Search for the cell housing the specified text and yield its (X, Y) center coordinate. 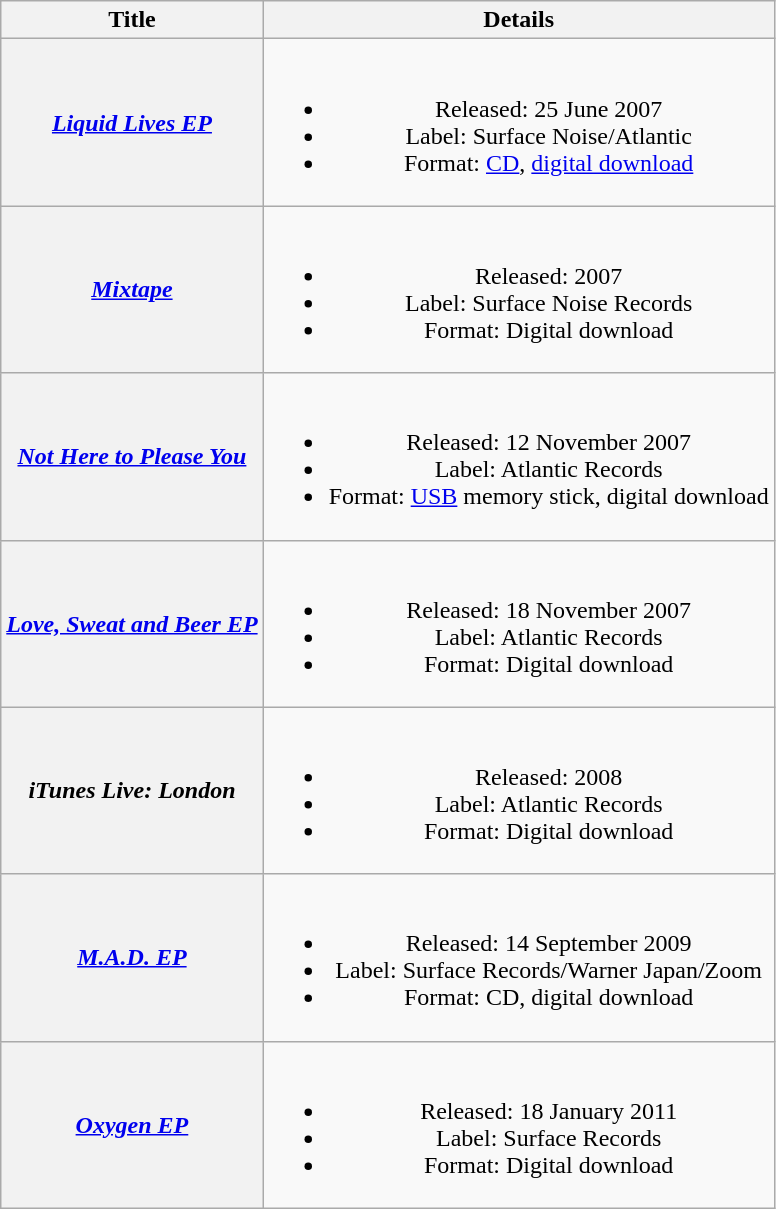
Released: 14 September 2009Label: Surface Records/Warner Japan/ZoomFormat: CD, digital download (518, 958)
Liquid Lives EP (132, 122)
iTunes Live: London (132, 790)
Oxygen EP (132, 1124)
Released: 12 November 2007Label: Atlantic RecordsFormat: USB memory stick, digital download (518, 456)
M.A.D. EP (132, 958)
Details (518, 20)
Not Here to Please You (132, 456)
Released: 2008Label: Atlantic RecordsFormat: Digital download (518, 790)
Mixtape (132, 290)
Love, Sweat and Beer EP (132, 624)
Released: 18 January 2011Label: Surface RecordsFormat: Digital download (518, 1124)
Released: 2007Label: Surface Noise RecordsFormat: Digital download (518, 290)
Released: 25 June 2007Label: Surface Noise/AtlanticFormat: CD, digital download (518, 122)
Title (132, 20)
Released: 18 November 2007Label: Atlantic RecordsFormat: Digital download (518, 624)
